Capture the cell that displays the provided text and extract its (x, y) central coordinate. 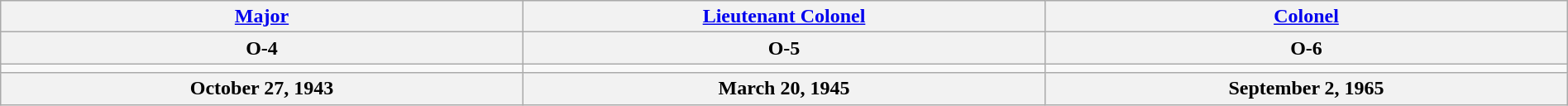
O-5 (784, 48)
Major (262, 17)
Lieutenant Colonel (784, 17)
September 2, 1965 (1307, 89)
October 27, 1943 (262, 89)
Colonel (1307, 17)
O-6 (1307, 48)
March 20, 1945 (784, 89)
O-4 (262, 48)
